Output the (x, y) coordinate of the center of the cell containing the given text.  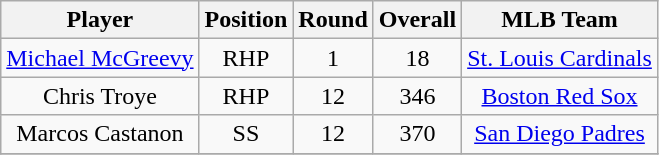
Player (100, 20)
1 (333, 58)
Chris Troye (100, 96)
Round (333, 20)
18 (417, 58)
Boston Red Sox (560, 96)
346 (417, 96)
MLB Team (560, 20)
Michael McGreevy (100, 58)
370 (417, 134)
SS (246, 134)
Marcos Castanon (100, 134)
Position (246, 20)
Overall (417, 20)
San Diego Padres (560, 134)
St. Louis Cardinals (560, 58)
